Find where the given text appears and provide that cell's center as (x, y) coordinate. 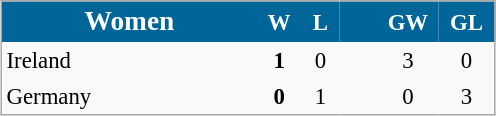
W (280, 22)
L (321, 22)
GW (408, 22)
Germany (129, 96)
Ireland (129, 60)
GL (467, 22)
Women (129, 22)
